Provide the (x, y) coordinate of the cell's center where the given text is located.  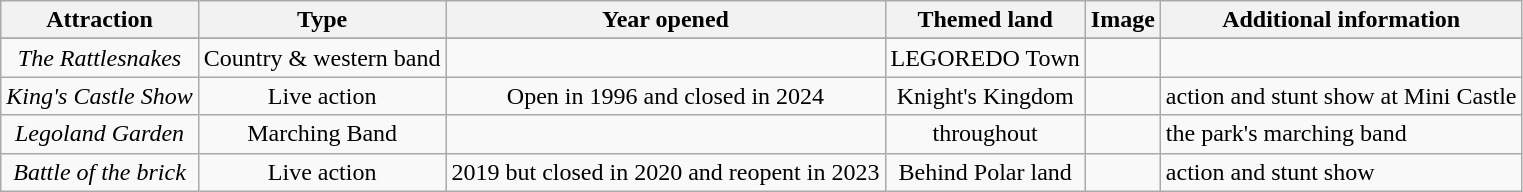
Year opened (666, 20)
Additional information (1341, 20)
Themed land (985, 20)
Battle of the brick (100, 172)
throughout (985, 134)
Country & western band (322, 58)
Open in 1996 and closed in 2024 (666, 96)
Behind Polar land (985, 172)
The Rattlesnakes (100, 58)
Attraction (100, 20)
King's Castle Show (100, 96)
Image (1122, 20)
the park's marching band (1341, 134)
action and stunt show (1341, 172)
action and stunt show at Mini Castle (1341, 96)
Type (322, 20)
2019 but closed in 2020 and reopent in 2023 (666, 172)
LEGOREDO Town (985, 58)
Marching Band (322, 134)
Knight's Kingdom (985, 96)
Legoland Garden (100, 134)
